Extract the (x, y) coordinate from the center of the cell holding the provided text.  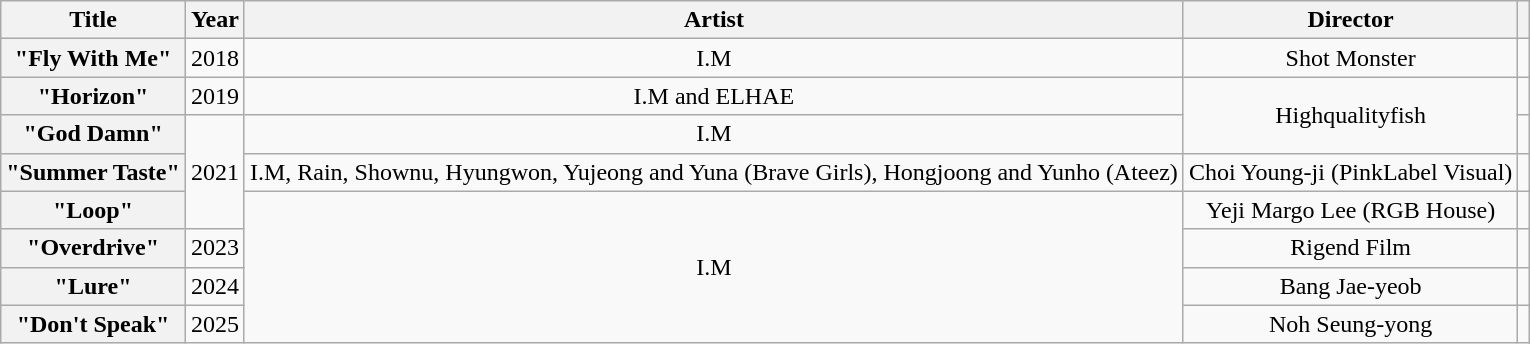
Year (214, 20)
I.M and ELHAE (714, 96)
Bang Jae-yeob (1350, 286)
Director (1350, 20)
Shot Monster (1350, 58)
2024 (214, 286)
"Summer Taste" (94, 172)
2021 (214, 172)
2025 (214, 324)
"Loop" (94, 210)
2023 (214, 248)
2018 (214, 58)
"Lure" (94, 286)
Title (94, 20)
"Horizon" (94, 96)
I.M, Rain, Shownu, Hyungwon, Yujeong and Yuna (Brave Girls), Hongjoong and Yunho (Ateez) (714, 172)
Rigend Film (1350, 248)
Highqualityfish (1350, 115)
"Fly With Me" (94, 58)
"Overdrive" (94, 248)
Yeji Margo Lee (RGB House) (1350, 210)
Noh Seung-yong (1350, 324)
Choi Young-ji (PinkLabel Visual) (1350, 172)
Artist (714, 20)
"Don't Speak" (94, 324)
"God Damn" (94, 134)
2019 (214, 96)
